Scan for the cell matching the given text and deliver its (X, Y) coordinate at center. 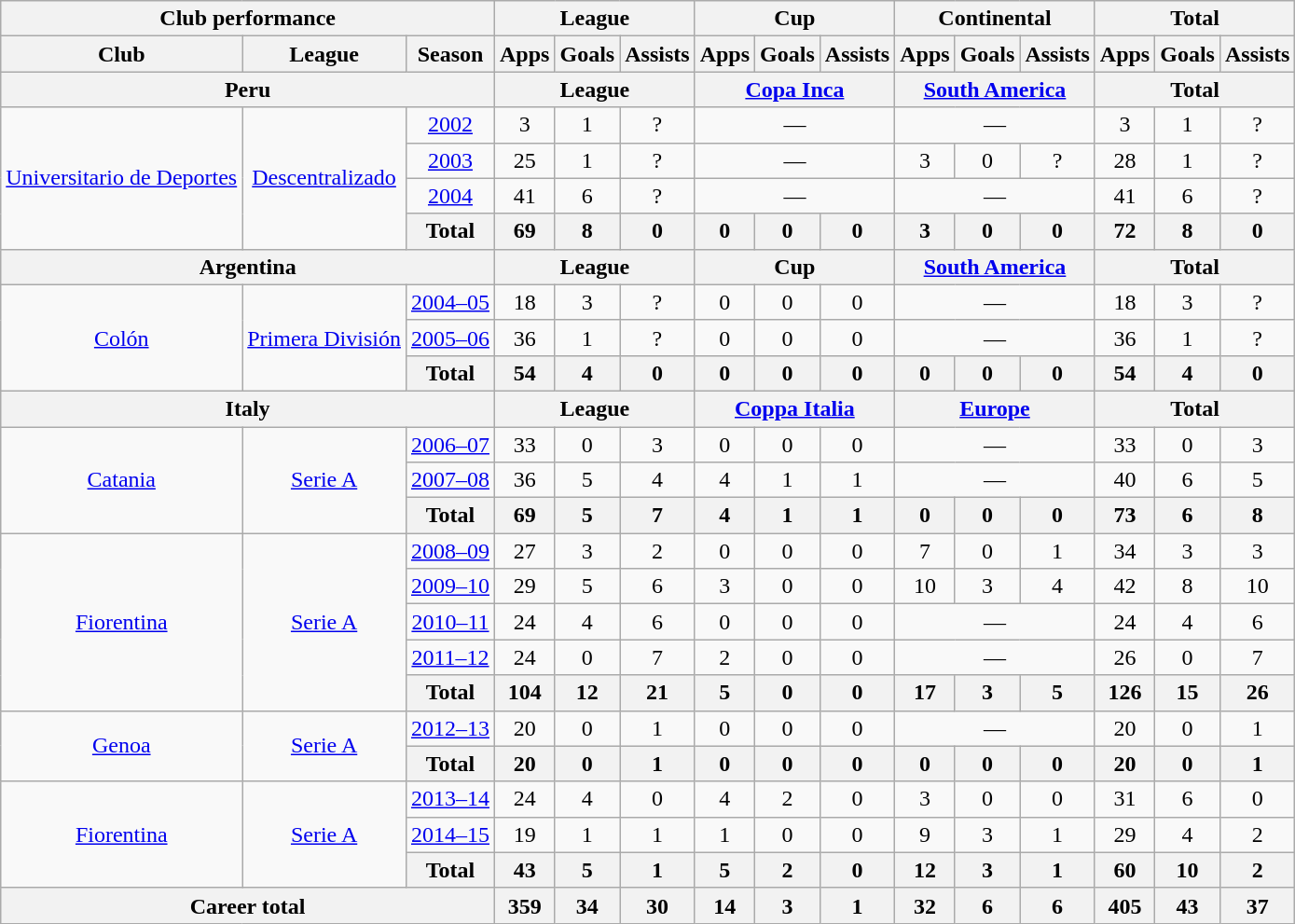
Continental (996, 19)
Club (121, 54)
42 (1124, 586)
40 (1124, 480)
2003 (449, 160)
25 (525, 160)
359 (525, 905)
37 (1257, 905)
Peru (248, 90)
2006–07 (449, 445)
2011–12 (449, 657)
21 (657, 693)
2004–05 (449, 302)
Europe (996, 408)
Career total (248, 905)
19 (525, 834)
Catania (121, 480)
Season (449, 54)
2012–13 (449, 728)
104 (525, 693)
15 (1188, 693)
17 (925, 693)
14 (724, 905)
2014–15 (449, 834)
Genoa (121, 746)
2010–11 (449, 622)
27 (525, 551)
9 (925, 834)
Descentralizado (324, 178)
31 (1124, 799)
32 (925, 905)
2013–14 (449, 799)
2007–08 (449, 480)
Colón (121, 338)
2004 (449, 196)
Club performance (248, 19)
126 (1124, 693)
2005–06 (449, 338)
Coppa Italia (794, 408)
73 (1124, 516)
2008–09 (449, 551)
405 (1124, 905)
72 (1124, 231)
Argentina (248, 267)
Universitario de Deportes (121, 178)
30 (657, 905)
28 (1124, 160)
2009–10 (449, 586)
2002 (449, 125)
60 (1124, 870)
Copa Inca (794, 90)
Primera División (324, 338)
Italy (248, 408)
